From the cell containing the given text, extract its center point as [X, Y] coordinate. 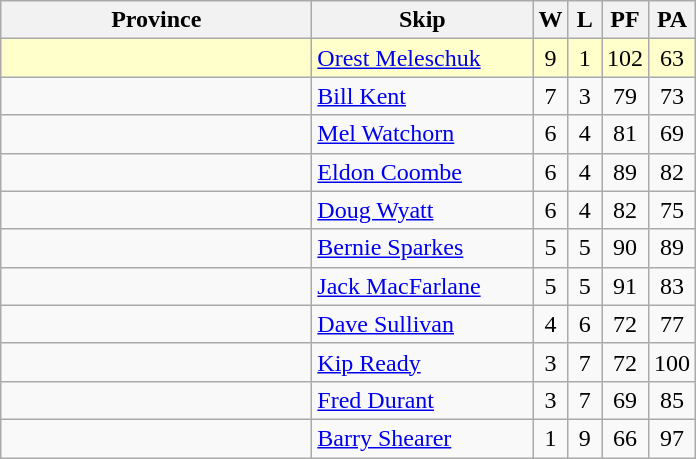
Skip [422, 20]
Jack MacFarlane [422, 286]
Bernie Sparkes [422, 248]
75 [672, 210]
Bill Kent [422, 96]
Dave Sullivan [422, 324]
97 [672, 438]
Fred Durant [422, 400]
Mel Watchorn [422, 134]
91 [626, 286]
W [550, 20]
100 [672, 362]
PA [672, 20]
90 [626, 248]
63 [672, 58]
PF [626, 20]
Province [156, 20]
66 [626, 438]
85 [672, 400]
Barry Shearer [422, 438]
102 [626, 58]
Doug Wyatt [422, 210]
Eldon Coombe [422, 172]
83 [672, 286]
79 [626, 96]
L [585, 20]
73 [672, 96]
81 [626, 134]
77 [672, 324]
Kip Ready [422, 362]
Orest Meleschuk [422, 58]
